Determine the [x, y] coordinate at the center of the cell enclosing the given text.  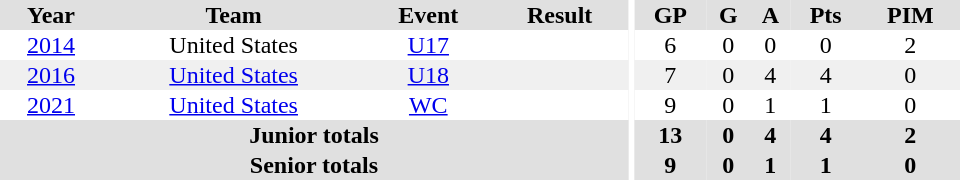
Result [560, 15]
13 [670, 135]
Senior totals [314, 165]
7 [670, 75]
PIM [910, 15]
6 [670, 45]
U18 [428, 75]
Junior totals [314, 135]
GP [670, 15]
Team [234, 15]
U17 [428, 45]
Year [51, 15]
G [728, 15]
WC [428, 105]
2014 [51, 45]
2021 [51, 105]
Event [428, 15]
A [770, 15]
2016 [51, 75]
Pts [826, 15]
